Return the (x, y) coordinate for the center point of the cell that contains the specified text.  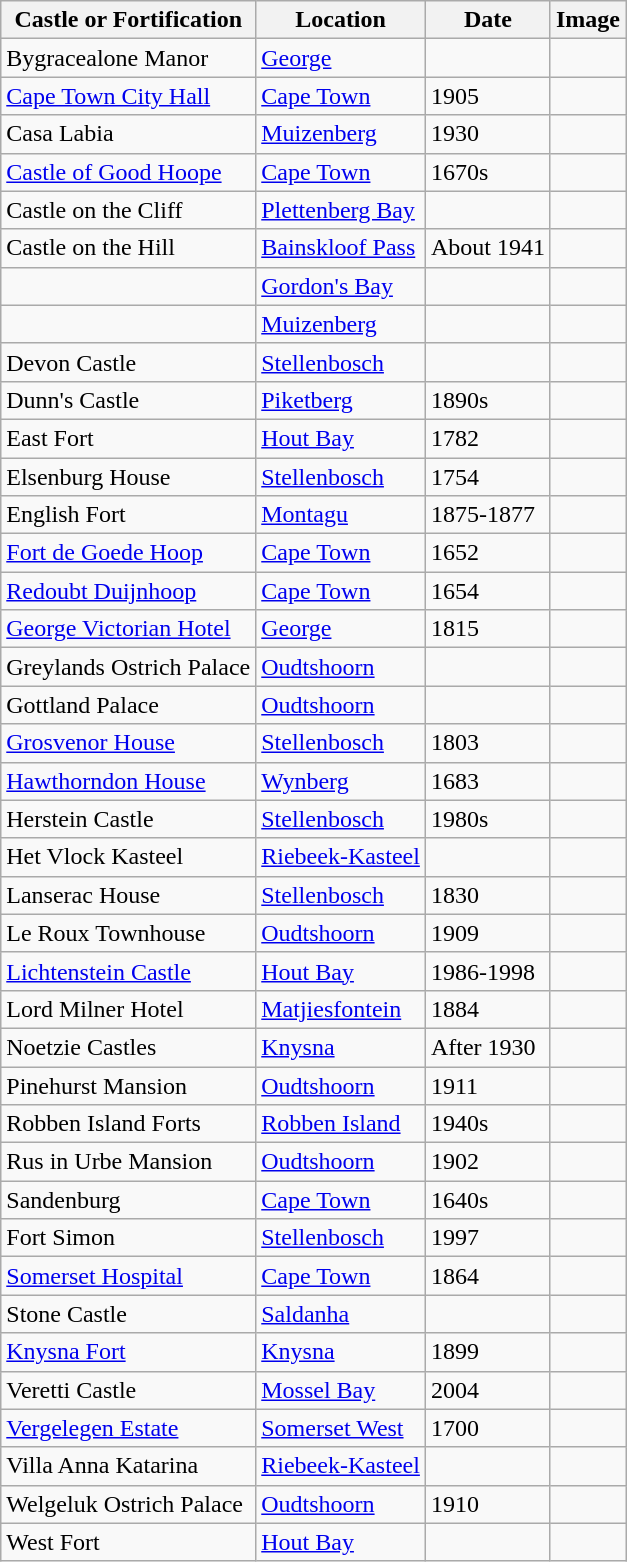
1864 (488, 1276)
Le Roux Townhouse (128, 933)
Saldanha (341, 1314)
Devon Castle (128, 362)
Pinehurst Mansion (128, 1085)
Castle on the Cliff (128, 210)
Knysna Fort (128, 1352)
1654 (488, 591)
1683 (488, 781)
Redoubt Duijnhoop (128, 591)
1640s (488, 1200)
1986-1998 (488, 971)
Rus in Urbe Mansion (128, 1162)
Image (588, 20)
Gordon's Bay (341, 286)
Piketberg (341, 400)
1910 (488, 1504)
Dunn's Castle (128, 400)
Greylands Ostrich Palace (128, 667)
Bainskloof Pass (341, 248)
Matjiesfontein (341, 1009)
Robben Island (341, 1124)
Montagu (341, 515)
1754 (488, 477)
Lord Milner Hotel (128, 1009)
Fort Simon (128, 1238)
1930 (488, 134)
East Fort (128, 438)
Lanserac House (128, 895)
1899 (488, 1352)
Plettenberg Bay (341, 210)
1815 (488, 629)
Mossel Bay (341, 1390)
Villa Anna Katarina (128, 1466)
1890s (488, 400)
Noetzie Castles (128, 1047)
Wynberg (341, 781)
Cape Town City Hall (128, 96)
Date (488, 20)
1911 (488, 1085)
1905 (488, 96)
Stone Castle (128, 1314)
English Fort (128, 515)
1909 (488, 933)
2004 (488, 1390)
1875-1877 (488, 515)
West Fort (128, 1542)
Location (341, 20)
Fort de Goede Hoop (128, 553)
George Victorian Hotel (128, 629)
1652 (488, 553)
1884 (488, 1009)
1670s (488, 172)
1980s (488, 819)
Grosvenor House (128, 743)
Bygracealone Manor (128, 58)
1803 (488, 743)
Vergelegen Estate (128, 1428)
Sandenburg (128, 1200)
Castle of Good Hoope (128, 172)
Castle on the Hill (128, 248)
Somerset West (341, 1428)
Veretti Castle (128, 1390)
Herstein Castle (128, 819)
Hawthorndon House (128, 781)
1782 (488, 438)
1902 (488, 1162)
1997 (488, 1238)
Het Vlock Kasteel (128, 857)
Welgeluk Ostrich Palace (128, 1504)
1830 (488, 895)
Elsenburg House (128, 477)
Lichtenstein Castle (128, 971)
1700 (488, 1428)
1940s (488, 1124)
After 1930 (488, 1047)
Castle or Fortification (128, 20)
About 1941 (488, 248)
Casa Labia (128, 134)
Robben Island Forts (128, 1124)
Gottland Palace (128, 705)
Somerset Hospital (128, 1276)
